Return the (X, Y) coordinate for the center point of the cell that contains the specified text.  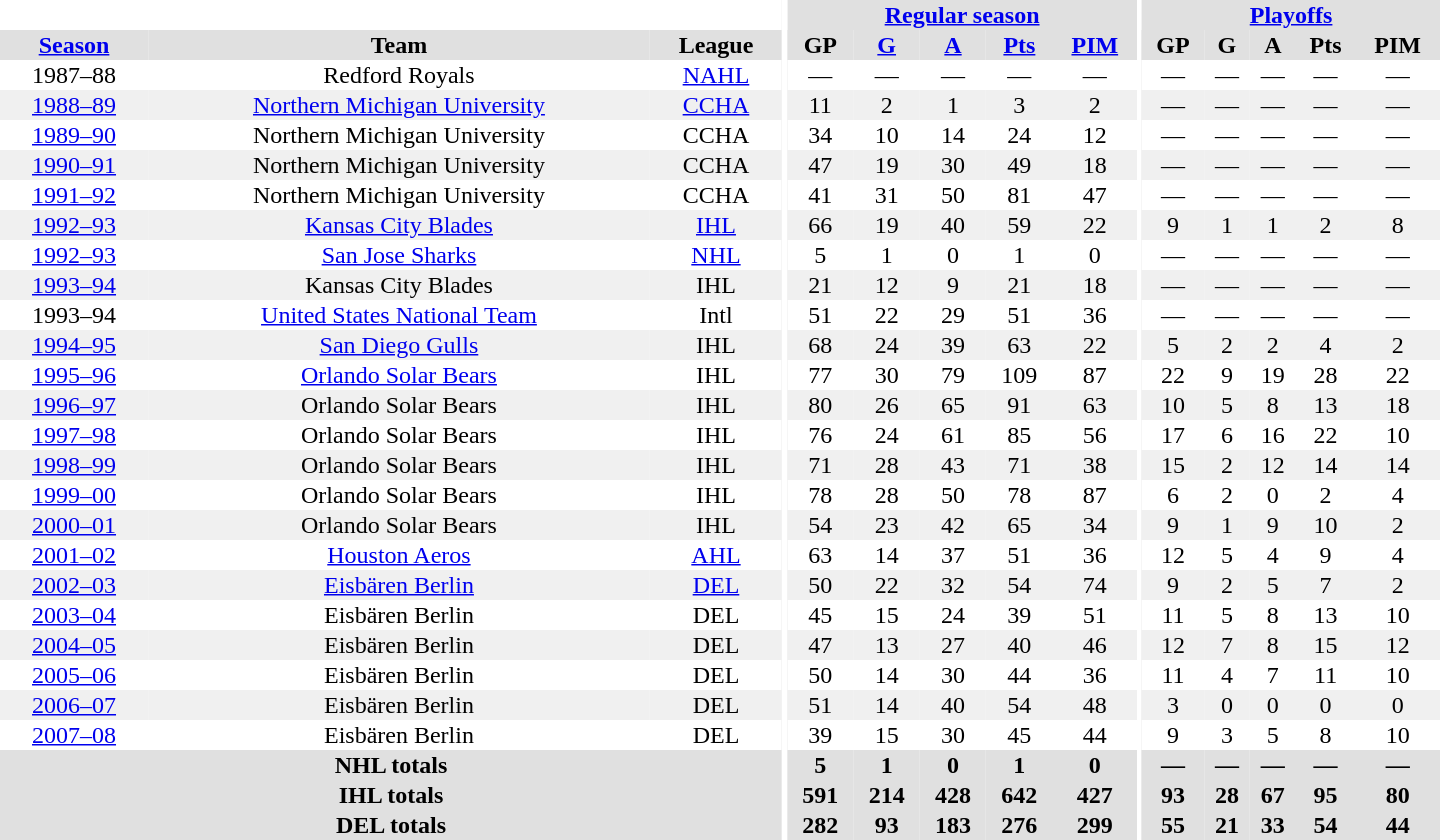
31 (887, 195)
2007–08 (74, 735)
2005–06 (74, 675)
77 (820, 375)
2002–03 (74, 585)
San Diego Gulls (399, 345)
61 (953, 435)
68 (820, 345)
Playoffs (1291, 15)
NAHL (716, 75)
1988–89 (74, 105)
95 (1326, 795)
26 (887, 405)
1999–00 (74, 495)
IHL totals (391, 795)
591 (820, 795)
32 (953, 585)
56 (1095, 435)
66 (820, 225)
428 (953, 795)
2004–05 (74, 645)
Houston Aeros (399, 555)
1994–95 (74, 345)
41 (820, 195)
299 (1095, 825)
109 (1019, 375)
23 (887, 525)
Season (74, 45)
1997–98 (74, 435)
91 (1019, 405)
76 (820, 435)
League (716, 45)
27 (953, 645)
46 (1095, 645)
1995–96 (74, 375)
Redford Royals (399, 75)
Intl (716, 315)
67 (1273, 795)
55 (1173, 825)
1996–97 (74, 405)
AHL (716, 555)
Regular season (962, 15)
2003–04 (74, 615)
79 (953, 375)
29 (953, 315)
1990–91 (74, 165)
Team (399, 45)
183 (953, 825)
49 (1019, 165)
NHL (716, 255)
United States National Team (399, 315)
16 (1273, 435)
2001–02 (74, 555)
427 (1095, 795)
DEL totals (391, 825)
1989–90 (74, 135)
42 (953, 525)
38 (1095, 465)
59 (1019, 225)
17 (1173, 435)
San Jose Sharks (399, 255)
2006–07 (74, 705)
1998–99 (74, 465)
642 (1019, 795)
81 (1019, 195)
48 (1095, 705)
33 (1273, 825)
74 (1095, 585)
214 (887, 795)
1987–88 (74, 75)
1991–92 (74, 195)
85 (1019, 435)
NHL totals (391, 765)
37 (953, 555)
2000–01 (74, 525)
43 (953, 465)
276 (1019, 825)
282 (820, 825)
